Locate the cell with the specified text and output its [X, Y] center coordinate. 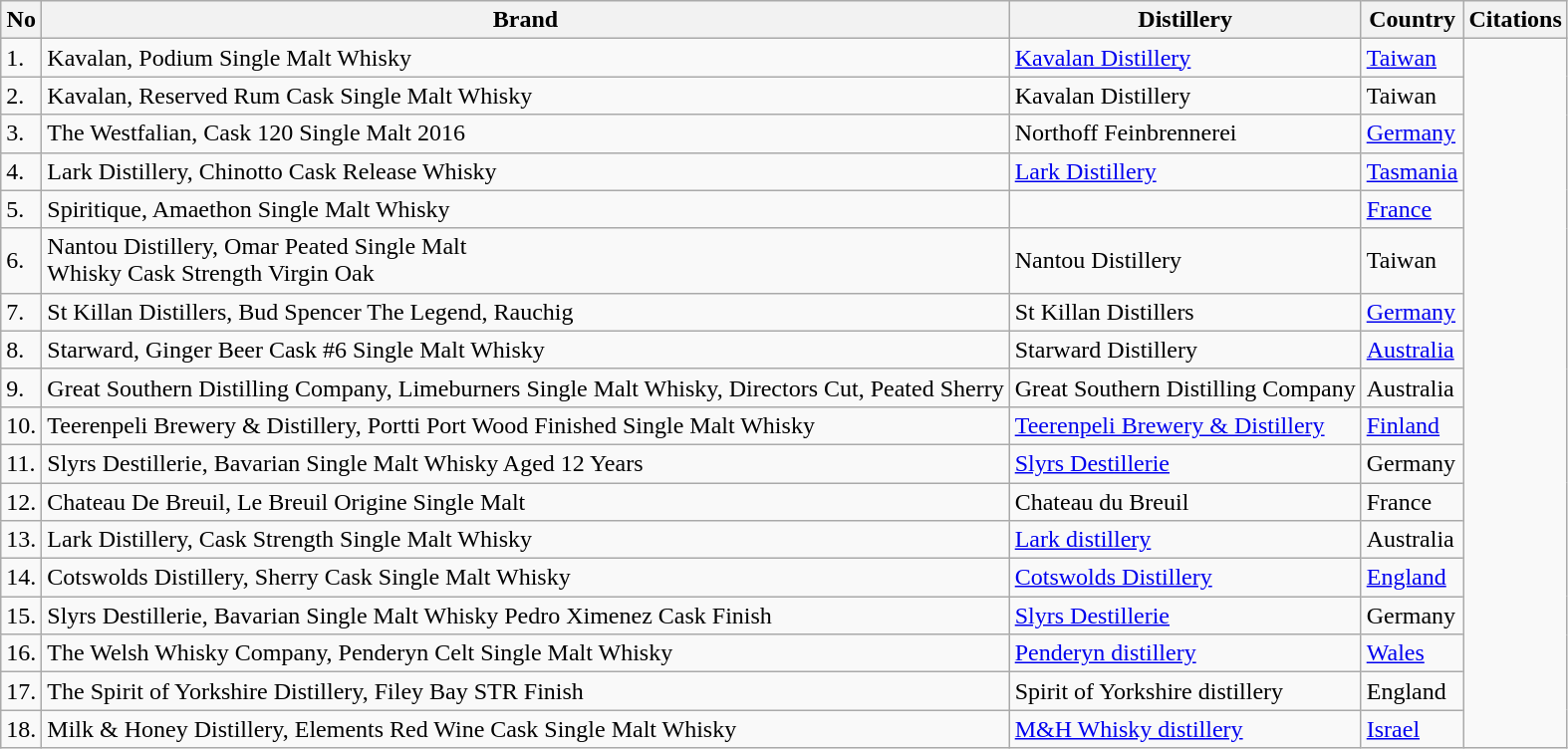
Great Southern Distilling Company, Limeburners Single Malt Whisky, Directors Cut, Peated Sherry [526, 387]
1. [22, 58]
14. [22, 578]
Distillery [1185, 20]
Slyrs Destillerie, Bavarian Single Malt Whisky Aged 12 Years [526, 463]
The Westfalian, Cask 120 Single Malt 2016 [526, 133]
St Killan Distillers, Bud Spencer The Legend, Rauchig [526, 312]
8. [22, 350]
Penderyn distillery [1185, 653]
Spirit of Yorkshire distillery [1185, 691]
Milk & Honey Distillery, Elements Red Wine Cask Single Malt Whisky [526, 729]
Nantou Distillery [1185, 261]
M&H Whisky distillery [1185, 729]
2. [22, 96]
Starward, Ginger Beer Cask #6 Single Malt Whisky [526, 350]
Spiritique, Amaethon Single Malt Whisky [526, 209]
4. [22, 171]
The Welsh Whisky Company, Penderyn Celt Single Malt Whisky [526, 653]
12. [22, 501]
Teerenpeli Brewery & Distillery, Portti Port Wood Finished Single Malt Whisky [526, 425]
Chateau De Breuil, Le Breuil Origine Single Malt [526, 501]
Teerenpeli Brewery & Distillery [1185, 425]
3. [22, 133]
9. [22, 387]
Nantou Distillery, Omar Peated Single MaltWhisky Cask Strength Virgin Oak [526, 261]
Country [1413, 20]
Wales [1413, 653]
17. [22, 691]
Israel [1413, 729]
Lark Distillery, Chinotto Cask Release Whisky [526, 171]
Chateau du Breuil [1185, 501]
Cotswolds Distillery [1185, 578]
Tasmania [1413, 171]
Slyrs Destillerie, Bavarian Single Malt Whisky Pedro Ximenez Cask Finish [526, 616]
Kavalan, Reserved Rum Cask Single Malt Whisky [526, 96]
Starward Distillery [1185, 350]
St Killan Distillers [1185, 312]
Brand [526, 20]
15. [22, 616]
Cotswolds Distillery, Sherry Cask Single Malt Whisky [526, 578]
11. [22, 463]
Lark Distillery, Cask Strength Single Malt Whisky [526, 540]
The Spirit of Yorkshire Distillery, Filey Bay STR Finish [526, 691]
10. [22, 425]
Northoff Feinbrennerei [1185, 133]
Lark distillery [1185, 540]
No [22, 20]
16. [22, 653]
Great Southern Distilling Company [1185, 387]
6. [22, 261]
Citations [1515, 20]
Finland [1413, 425]
7. [22, 312]
Lark Distillery [1185, 171]
Kavalan, Podium Single Malt Whisky [526, 58]
5. [22, 209]
13. [22, 540]
18. [22, 729]
